Locate the cell with the specified text and output its (x, y) center coordinate. 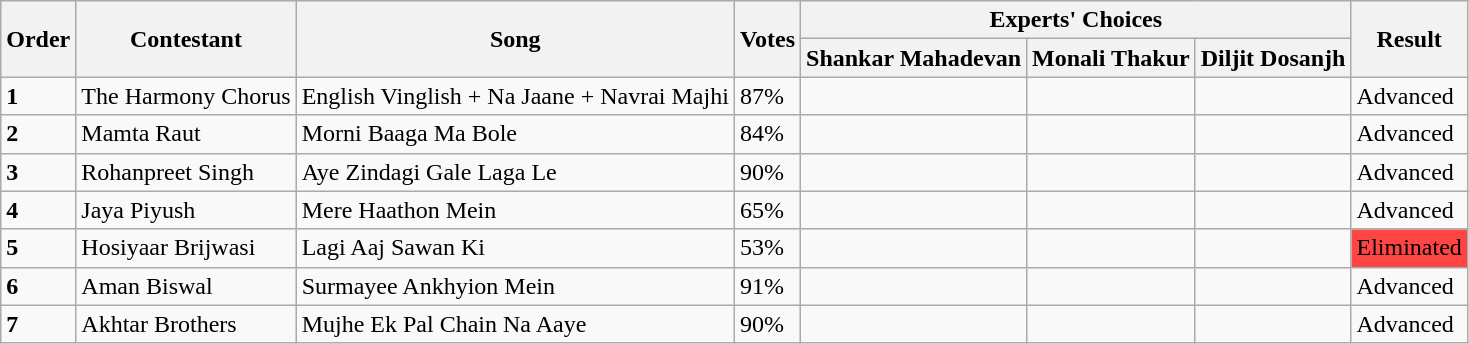
Diljit Dosanjh (1273, 58)
Lagi Aaj Sawan Ki (515, 248)
6 (38, 286)
Mere Haathon Mein (515, 210)
Eliminated (1409, 248)
Experts' Choices (1076, 20)
Monali Thakur (1112, 58)
The Harmony Chorus (186, 96)
Contestant (186, 39)
Akhtar Brothers (186, 324)
Song (515, 39)
Mujhe Ek Pal Chain Na Aaye (515, 324)
Votes (767, 39)
1 (38, 96)
Jaya Piyush (186, 210)
Shankar Mahadevan (914, 58)
91% (767, 286)
84% (767, 134)
Aman Biswal (186, 286)
Morni Baaga Ma Bole (515, 134)
Mamta Raut (186, 134)
53% (767, 248)
7 (38, 324)
65% (767, 210)
English Vinglish + Na Jaane + Navrai Majhi (515, 96)
87% (767, 96)
5 (38, 248)
4 (38, 210)
Surmayee Ankhyion Mein (515, 286)
Hosiyaar Brijwasi (186, 248)
Order (38, 39)
3 (38, 172)
2 (38, 134)
Aye Zindagi Gale Laga Le (515, 172)
Result (1409, 39)
Rohanpreet Singh (186, 172)
